Locate the cell with the specified text and output its [X, Y] center coordinate. 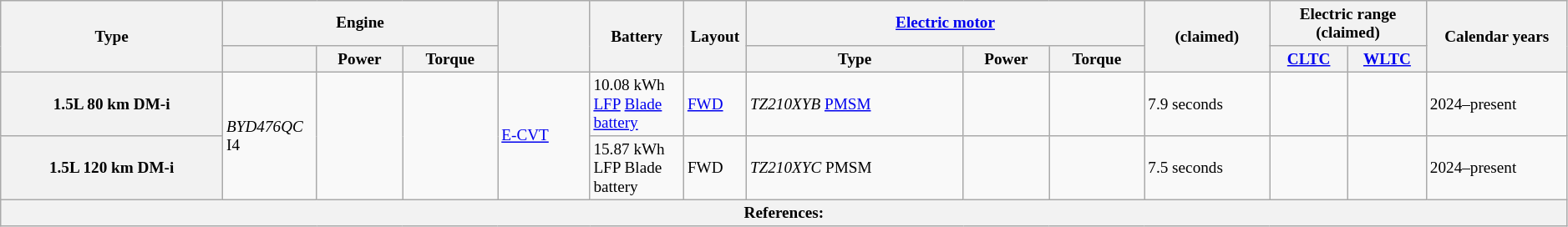
Battery [637, 37]
CLTC [1309, 59]
Calendar years [1497, 37]
Electric motor [945, 23]
1.5L 120 km DM-i [112, 169]
15.87 kWh LFP Blade battery [637, 169]
1.5L 80 km DM-i [112, 103]
Engine [361, 23]
BYD476QC I4 [270, 135]
(claimed) [1207, 37]
WLTC [1388, 59]
E-CVT [544, 135]
10.08 kWh LFP Blade battery [637, 103]
TZ210XYB PMSM [855, 103]
Electric range (claimed) [1348, 23]
Layout [715, 37]
References: [784, 214]
7.5 seconds [1207, 169]
TZ210XYC PMSM [855, 169]
7.9 seconds [1207, 103]
